Capture the cell that displays the provided text and extract its (X, Y) central coordinate. 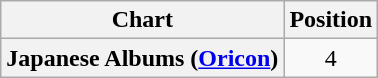
Chart (142, 20)
Japanese Albums (Oricon) (142, 58)
4 (331, 58)
Position (331, 20)
